Search for the cell housing the specified text and yield its [X, Y] center coordinate. 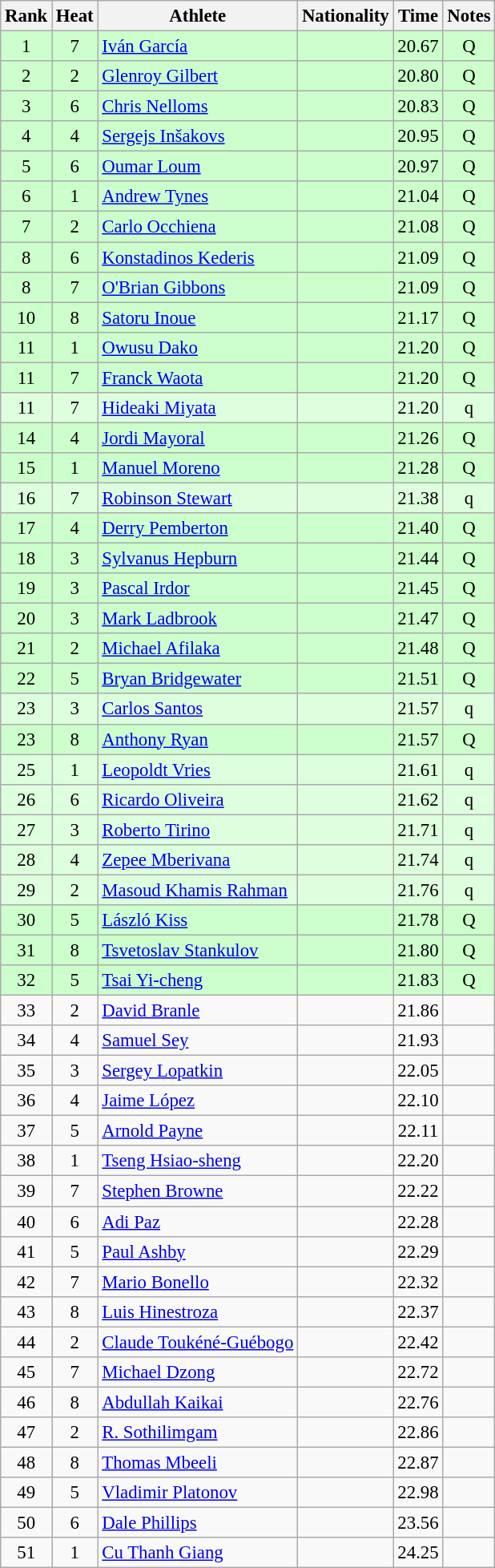
21.74 [418, 860]
21.08 [418, 227]
Franck Waota [198, 378]
14 [26, 438]
10 [26, 317]
45 [26, 1372]
21.28 [418, 468]
33 [26, 1011]
David Branle [198, 1011]
Tseng Hsiao-sheng [198, 1162]
Tsvetoslav Stankulov [198, 950]
47 [26, 1433]
Vladimir Platonov [198, 1493]
21.04 [418, 196]
22.10 [418, 1101]
Michael Dzong [198, 1372]
20.95 [418, 136]
22.32 [418, 1282]
20.83 [418, 107]
O'Brian Gibbons [198, 287]
20.80 [418, 76]
R. Sothilimgam [198, 1433]
Abdullah Kaikai [198, 1402]
Jaime López [198, 1101]
21.47 [418, 619]
21.44 [418, 559]
Robinson Stewart [198, 498]
Michael Afilaka [198, 649]
30 [26, 920]
25 [26, 770]
29 [26, 890]
Pascal Irdor [198, 588]
36 [26, 1101]
21.45 [418, 588]
Chris Nelloms [198, 107]
22.42 [418, 1342]
Heat [75, 16]
Ricardo Oliveira [198, 799]
40 [26, 1222]
21.51 [418, 679]
Sergey Lopatkin [198, 1071]
35 [26, 1071]
Oumar Loum [198, 167]
Notes [469, 16]
Tsai Yi-cheng [198, 980]
Luis Hinestroza [198, 1311]
Carlos Santos [198, 709]
21.76 [418, 890]
44 [26, 1342]
Iván García [198, 46]
22.72 [418, 1372]
39 [26, 1191]
21.71 [418, 830]
Glenroy Gilbert [198, 76]
21.48 [418, 649]
21.61 [418, 770]
18 [26, 559]
22.86 [418, 1433]
27 [26, 830]
21.62 [418, 799]
Leopoldt Vries [198, 770]
34 [26, 1041]
Athlete [198, 16]
21.38 [418, 498]
20 [26, 619]
41 [26, 1251]
Claude Toukéné-Guébogo [198, 1342]
21.26 [418, 438]
21.93 [418, 1041]
Paul Ashby [198, 1251]
22.05 [418, 1071]
Roberto Tirino [198, 830]
51 [26, 1553]
23.56 [418, 1523]
Samuel Sey [198, 1041]
Stephen Browne [198, 1191]
19 [26, 588]
21.83 [418, 980]
22.22 [418, 1191]
21.40 [418, 528]
22.37 [418, 1311]
Anthony Ryan [198, 739]
Satoru Inoue [198, 317]
Manuel Moreno [198, 468]
Sylvanus Hepburn [198, 559]
Andrew Tynes [198, 196]
22.87 [418, 1462]
21.17 [418, 317]
16 [26, 498]
20.97 [418, 167]
15 [26, 468]
21.78 [418, 920]
Derry Pemberton [198, 528]
Konstadinos Kederis [198, 257]
22.76 [418, 1402]
Time [418, 16]
Zepee Mberivana [198, 860]
Cu Thanh Giang [198, 1553]
26 [26, 799]
Bryan Bridgewater [198, 679]
Owusu Dako [198, 347]
17 [26, 528]
49 [26, 1493]
22 [26, 679]
Mark Ladbrook [198, 619]
Jordi Mayoral [198, 438]
22.29 [418, 1251]
21.80 [418, 950]
22.11 [418, 1131]
48 [26, 1462]
31 [26, 950]
43 [26, 1311]
50 [26, 1523]
Arnold Payne [198, 1131]
28 [26, 860]
37 [26, 1131]
Rank [26, 16]
Thomas Mbeeli [198, 1462]
Carlo Occhiena [198, 227]
Nationality [346, 16]
Adi Paz [198, 1222]
32 [26, 980]
46 [26, 1402]
21 [26, 649]
Mario Bonello [198, 1282]
38 [26, 1162]
Hideaki Miyata [198, 408]
24.25 [418, 1553]
42 [26, 1282]
Masoud Khamis Rahman [198, 890]
21.86 [418, 1011]
22.20 [418, 1162]
22.98 [418, 1493]
László Kiss [198, 920]
20.67 [418, 46]
22.28 [418, 1222]
Dale Phillips [198, 1523]
Sergejs Inšakovs [198, 136]
